Scan for the cell matching the given text and deliver its [X, Y] coordinate at center. 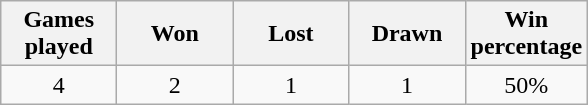
4 [59, 85]
2 [175, 85]
Win percentage [526, 34]
50% [526, 85]
Games played [59, 34]
Drawn [407, 34]
Won [175, 34]
Lost [291, 34]
